Search for the cell housing the specified text and yield its (X, Y) center coordinate. 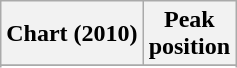
Peakposition (189, 34)
Chart (2010) (72, 34)
